Scan for the cell matching the given text and deliver its [X, Y] coordinate at center. 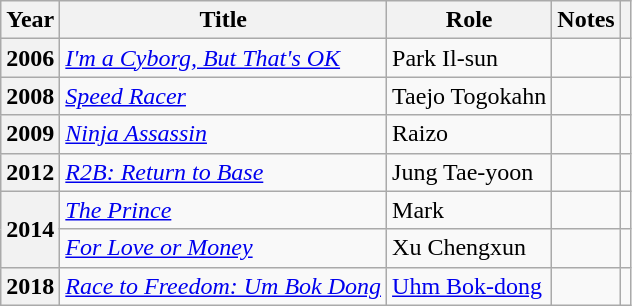
Year [30, 20]
2012 [30, 172]
2018 [30, 286]
Race to Freedom: Um Bok Dong [224, 286]
R2B: Return to Base [224, 172]
Park Il-sun [470, 58]
Taejo Togokahn [470, 96]
Role [470, 20]
2014 [30, 229]
Mark [470, 210]
Title [224, 20]
Notes [586, 20]
Xu Chengxun [470, 248]
For Love or Money [224, 248]
Speed Racer [224, 96]
2009 [30, 134]
2008 [30, 96]
Jung Tae-yoon [470, 172]
Raizo [470, 134]
Ninja Assassin [224, 134]
Uhm Bok-dong [470, 286]
2006 [30, 58]
The Prince [224, 210]
I'm a Cyborg, But That's OK [224, 58]
